Determine the (x, y) coordinate at the center of the cell enclosing the given text.  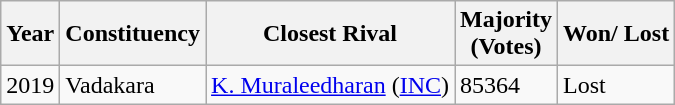
Vadakara (133, 85)
Constituency (133, 34)
85364 (506, 85)
Majority(Votes) (506, 34)
Closest Rival (330, 34)
2019 (30, 85)
Won/ Lost (616, 34)
Year (30, 34)
Lost (616, 85)
K. Muraleedharan (INC) (330, 85)
